Return [X, Y] of the center of cell containing provided text 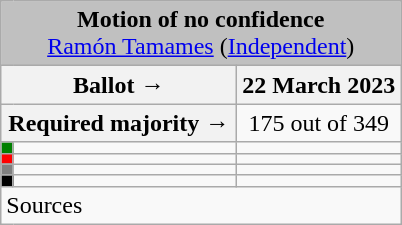
Sources [201, 205]
Required majority → [119, 123]
Ballot → [119, 85]
175 out of 349 [319, 123]
Motion of no confidenceRamón Tamames (Independent) [201, 34]
22 March 2023 [319, 85]
